Return the (X, Y) coordinate for the center point of the cell that contains the specified text.  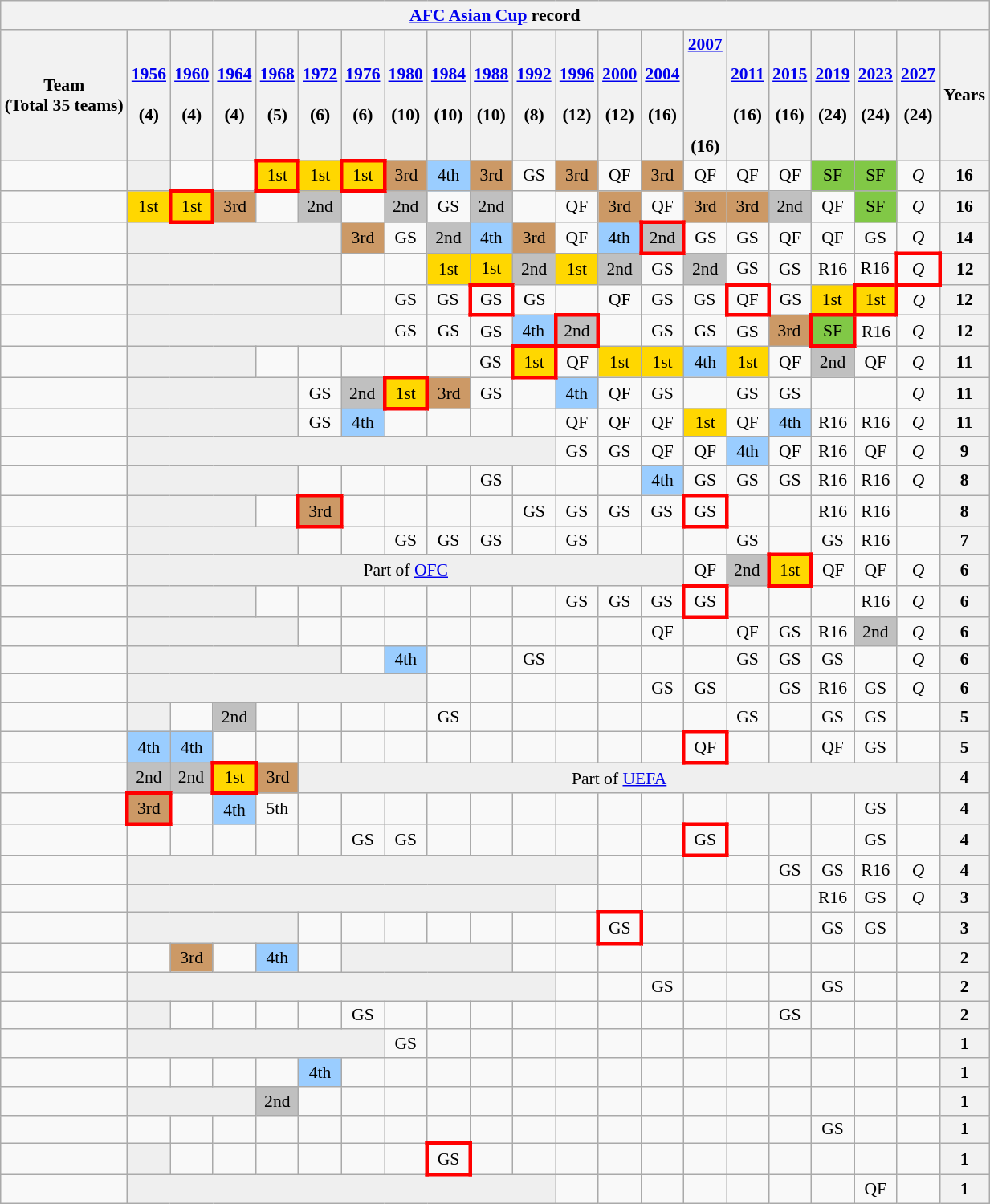
Team(Total 35 teams) (64, 95)
1968(5) (278, 95)
1976(6) (363, 95)
2015(16) (790, 95)
1992(8) (533, 95)
2004(16) (662, 95)
1980(10) (406, 95)
Part of OFC (406, 571)
2000(12) (620, 95)
5th (278, 809)
2019(24) (832, 95)
1956(4) (149, 95)
2011(16) (748, 95)
1960(4) (191, 95)
14 (964, 238)
1964(4) (234, 95)
7 (964, 541)
Years (964, 95)
2023(24) (875, 95)
9 (964, 452)
2027(24) (919, 95)
AFC Asian Cup record (495, 15)
1984(10) (448, 95)
1988(10) (491, 95)
Part of UEFA (619, 779)
1996(12) (576, 95)
2007(16) (705, 95)
1972(6) (320, 95)
